From the cell containing the given text, extract its center point as (x, y) coordinate. 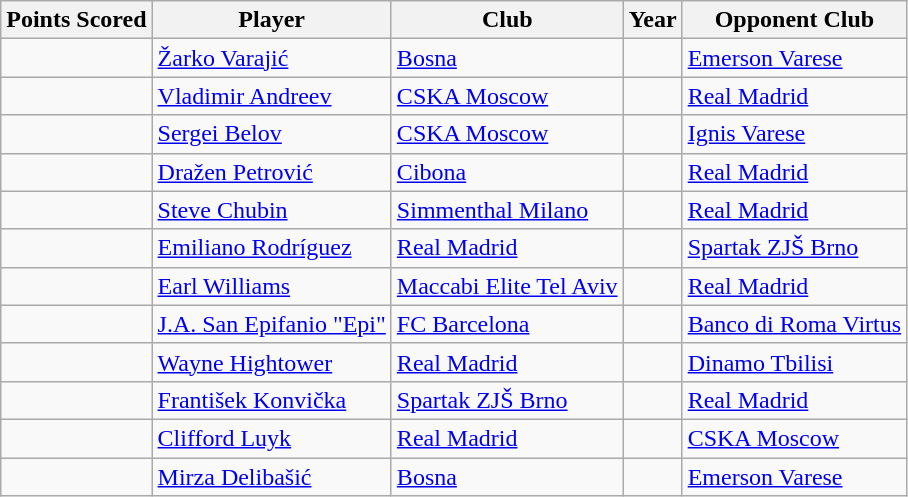
Player (272, 20)
František Konvička (272, 400)
Sergei Belov (272, 134)
FC Barcelona (507, 324)
Earl Williams (272, 286)
Emiliano Rodríguez (272, 248)
Opponent Club (794, 20)
Ignis Varese (794, 134)
Dražen Petrović (272, 172)
Wayne Hightower (272, 362)
Žarko Varajić (272, 58)
Points Scored (76, 20)
Cibona (507, 172)
Simmenthal Milano (507, 210)
J.A. San Epifanio "Epi" (272, 324)
Banco di Roma Virtus (794, 324)
Maccabi Elite Tel Aviv (507, 286)
Dinamo Tbilisi (794, 362)
Steve Chubin (272, 210)
Clifford Luyk (272, 438)
Year (652, 20)
Vladimir Andreev (272, 96)
Mirza Delibašić (272, 477)
Club (507, 20)
